Extract the (x, y) coordinate from the center of the cell holding the provided text.  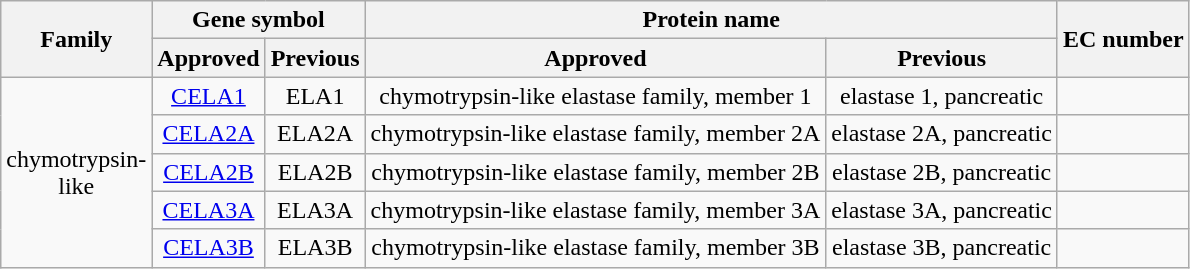
chymotrypsin-like elastase family, member 3A (596, 210)
CELA1 (208, 96)
ELA3A (315, 210)
ELA3B (315, 248)
chymotrypsin-like elastase family, member 2A (596, 134)
ELA2A (315, 134)
elastase 2A, pancreatic (942, 134)
Family (76, 39)
ELA1 (315, 96)
CELA2B (208, 172)
elastase 2B, pancreatic (942, 172)
chymotrypsin-like (76, 172)
chymotrypsin-like elastase family, member 2B (596, 172)
elastase 3A, pancreatic (942, 210)
CELA3B (208, 248)
chymotrypsin-like elastase family, member 3B (596, 248)
Protein name (711, 20)
EC number (1123, 39)
ELA2B (315, 172)
elastase 3B, pancreatic (942, 248)
Gene symbol (258, 20)
CELA2A (208, 134)
elastase 1, pancreatic (942, 96)
chymotrypsin-like elastase family, member 1 (596, 96)
CELA3A (208, 210)
